Capture the cell that displays the provided text and extract its [x, y] central coordinate. 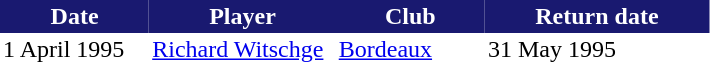
Player [242, 16]
Date [74, 16]
Club [410, 16]
Return date [597, 16]
